Return [X, Y] of the center of cell containing provided text 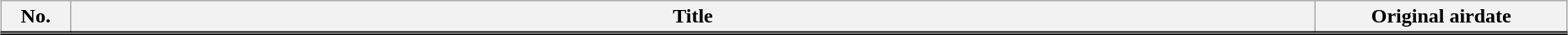
Title [693, 17]
No. [35, 17]
Original airdate [1441, 17]
